Find where the given text appears and provide that cell's center as [X, Y] coordinate. 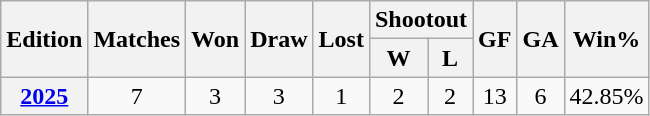
Shootout [420, 20]
Draw [279, 39]
L [450, 58]
2025 [44, 96]
Won [216, 39]
Matches [137, 39]
42.85% [606, 96]
GF [495, 39]
Edition [44, 39]
1 [341, 96]
7 [137, 96]
6 [540, 96]
13 [495, 96]
Win% [606, 39]
Lost [341, 39]
GA [540, 39]
W [398, 58]
